Find where the given text appears and provide that cell's center as [x, y] coordinate. 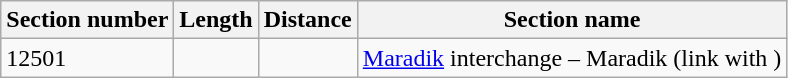
12501 [88, 58]
Section number [88, 20]
Length [216, 20]
Distance [308, 20]
Maradik interchange – Maradik (link with ) [572, 58]
Section name [572, 20]
